Provide the (x, y) coordinate of the cell's center where the given text is located.  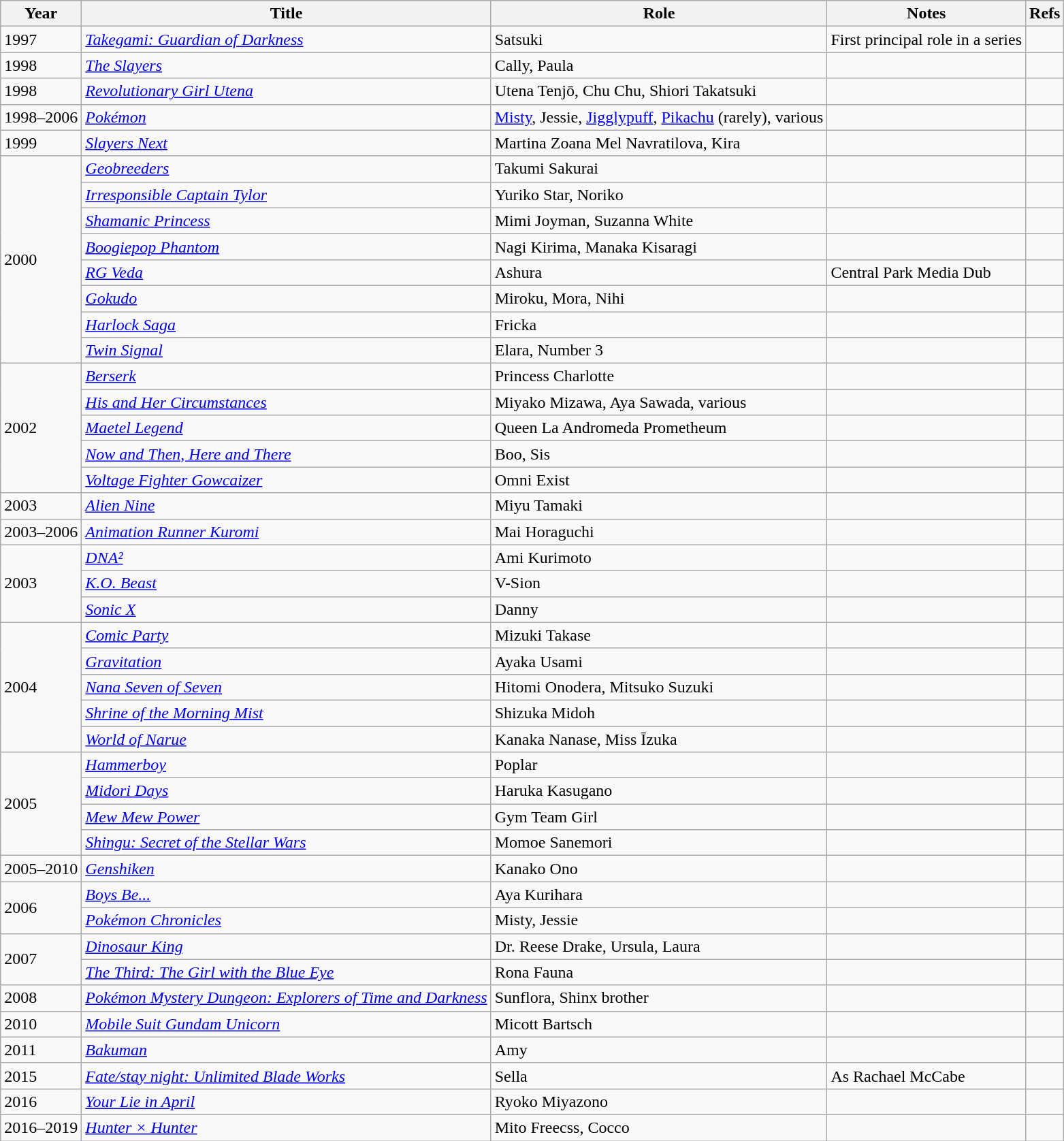
Princess Charlotte (659, 376)
Dinosaur King (286, 946)
Shingu: Secret of the Stellar Wars (286, 843)
Sunflora, Shinx brother (659, 998)
Fricka (659, 325)
Miroku, Mora, Nihi (659, 298)
Miyu Tamaki (659, 506)
Shizuka Midoh (659, 713)
World of Narue (286, 739)
As Rachael McCabe (926, 1076)
Mizuki Takase (659, 635)
Shamanic Princess (286, 221)
His and Her Circumstances (286, 402)
Nana Seven of Seven (286, 687)
Comic Party (286, 635)
Ayaka Usami (659, 661)
Mito Freecss, Cocco (659, 1127)
Shrine of the Morning Mist (286, 713)
DNA² (286, 558)
Voltage Fighter Gowcaizer (286, 480)
2006 (41, 907)
The Third: The Girl with the Blue Eye (286, 972)
Title (286, 14)
Elara, Number 3 (659, 351)
Slayers Next (286, 143)
Poplar (659, 765)
Gravitation (286, 661)
Hammerboy (286, 765)
Year (41, 14)
Your Lie in April (286, 1102)
Omni Exist (659, 480)
Sonic X (286, 609)
2000 (41, 259)
Berserk (286, 376)
Notes (926, 14)
2016–2019 (41, 1127)
2010 (41, 1024)
Cally, Paula (659, 65)
Harlock Saga (286, 325)
Gokudo (286, 298)
Bakuman (286, 1050)
Aya Kurihara (659, 895)
Hitomi Onodera, Mitsuko Suzuki (659, 687)
Gym Team Girl (659, 817)
Mimi Joyman, Suzanna White (659, 221)
Twin Signal (286, 351)
Alien Nine (286, 506)
2016 (41, 1102)
Pokémon Mystery Dungeon: Explorers of Time and Darkness (286, 998)
First principal role in a series (926, 39)
Haruka Kasugano (659, 791)
Martina Zoana Mel Navratilova, Kira (659, 143)
Hunter × Hunter (286, 1127)
V-Sion (659, 583)
1998–2006 (41, 117)
Momoe Sanemori (659, 843)
Ami Kurimoto (659, 558)
Rona Fauna (659, 972)
Geobreeders (286, 169)
Boys Be... (286, 895)
Fate/stay night: Unlimited Blade Works (286, 1076)
2005–2010 (41, 869)
Pokémon Chronicles (286, 920)
Dr. Reese Drake, Ursula, Laura (659, 946)
Animation Runner Kuromi (286, 532)
Maetel Legend (286, 428)
2005 (41, 804)
Irresponsible Captain Tylor (286, 195)
Mew Mew Power (286, 817)
Satsuki (659, 39)
The Slayers (286, 65)
Kanako Ono (659, 869)
Sella (659, 1076)
Role (659, 14)
2004 (41, 687)
Mobile Suit Gundam Unicorn (286, 1024)
Ryoko Miyazono (659, 1102)
Danny (659, 609)
2008 (41, 998)
K.O. Beast (286, 583)
Queen La Andromeda Prometheum (659, 428)
Central Park Media Dub (926, 272)
Refs (1045, 14)
Miyako Mizawa, Aya Sawada, various (659, 402)
Utena Tenjō, Chu Chu, Shiori Takatsuki (659, 91)
Revolutionary Girl Utena (286, 91)
Now and Then, Here and There (286, 454)
RG Veda (286, 272)
Takegami: Guardian of Darkness (286, 39)
Genshiken (286, 869)
2002 (41, 428)
Mai Horaguchi (659, 532)
2015 (41, 1076)
1999 (41, 143)
2007 (41, 959)
Misty, Jessie, Jigglypuff, Pikachu (rarely), various (659, 117)
Midori Days (286, 791)
2011 (41, 1050)
Ashura (659, 272)
1997 (41, 39)
Kanaka Nanase, Miss Īzuka (659, 739)
2003–2006 (41, 532)
Pokémon (286, 117)
Boogiepop Phantom (286, 246)
Misty, Jessie (659, 920)
Nagi Kirima, Manaka Kisaragi (659, 246)
Micott Bartsch (659, 1024)
Amy (659, 1050)
Boo, Sis (659, 454)
Yuriko Star, Noriko (659, 195)
Takumi Sakurai (659, 169)
